Pinpoint the cell where the given text exists, returning its [X, Y] midpoint coordinate. 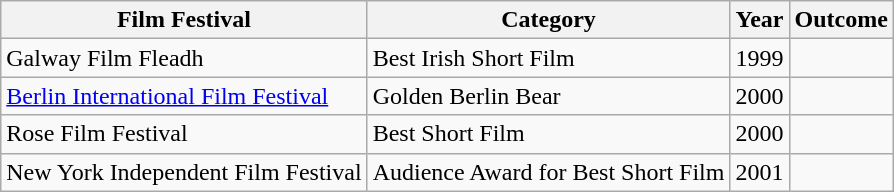
Best Short Film [548, 134]
New York Independent Film Festival [184, 172]
2001 [760, 172]
Golden Berlin Bear [548, 96]
Year [760, 20]
1999 [760, 58]
Film Festival [184, 20]
Outcome [841, 20]
Best Irish Short Film [548, 58]
Berlin International Film Festival [184, 96]
Category [548, 20]
Rose Film Festival [184, 134]
Audience Award for Best Short Film [548, 172]
Galway Film Fleadh [184, 58]
